Search for the cell housing the specified text and yield its [x, y] center coordinate. 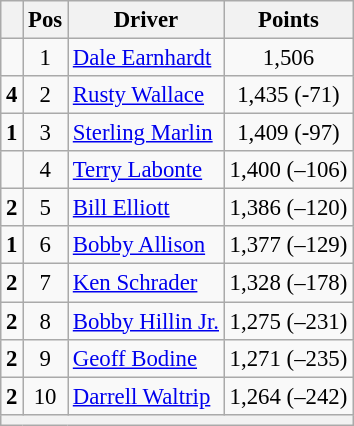
Points [288, 20]
1,506 [288, 58]
1,271 (–235) [288, 358]
1,264 (–242) [288, 396]
Driver [146, 20]
1,435 (-71) [288, 95]
Darrell Waltrip [146, 396]
Ken Schrader [146, 283]
Terry Labonte [146, 170]
Sterling Marlin [146, 133]
1,386 (–120) [288, 208]
Pos [46, 20]
8 [46, 321]
10 [46, 396]
1,377 (–129) [288, 245]
Bobby Allison [146, 245]
Geoff Bodine [146, 358]
5 [46, 208]
9 [46, 358]
3 [46, 133]
Dale Earnhardt [146, 58]
1,275 (–231) [288, 321]
Bill Elliott [146, 208]
Rusty Wallace [146, 95]
6 [46, 245]
7 [46, 283]
1,328 (–178) [288, 283]
1,400 (–106) [288, 170]
1,409 (-97) [288, 133]
Bobby Hillin Jr. [146, 321]
